Locate the cell with the specified text and output its (X, Y) center coordinate. 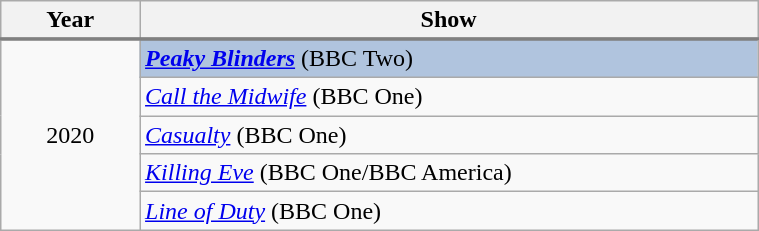
2020 (70, 134)
Call the Midwife (BBC One) (449, 97)
Casualty (BBC One) (449, 135)
Line of Duty (BBC One) (449, 211)
Peaky Blinders (BBC Two) (449, 58)
Killing Eve (BBC One/BBC America) (449, 173)
Year (70, 20)
Show (449, 20)
